Identify which cell holds the provided text, then report its (X, Y) central coordinate. 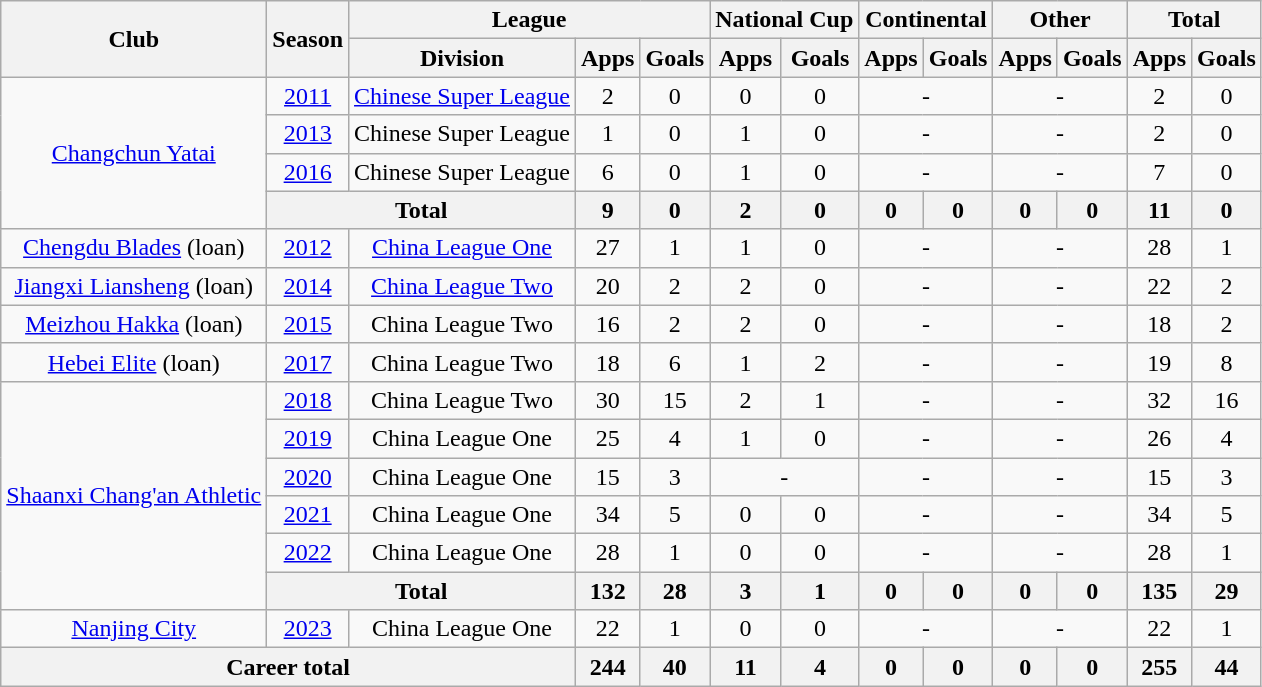
30 (608, 400)
8 (1227, 362)
Jiangxi Liansheng (loan) (134, 286)
2017 (308, 362)
26 (1159, 438)
2021 (308, 515)
2015 (308, 324)
Season (308, 39)
2023 (308, 629)
2018 (308, 400)
20 (608, 286)
2022 (308, 553)
Nanjing City (134, 629)
132 (608, 591)
Changchun Yatai (134, 153)
Division (462, 58)
2019 (308, 438)
2014 (308, 286)
44 (1227, 667)
2016 (308, 172)
29 (1227, 591)
Chengdu Blades (loan) (134, 248)
7 (1159, 172)
2011 (308, 96)
19 (1159, 362)
2012 (308, 248)
Club (134, 39)
135 (1159, 591)
Continental (926, 20)
9 (608, 210)
244 (608, 667)
Other (1060, 20)
40 (675, 667)
25 (608, 438)
League (530, 20)
2013 (308, 134)
National Cup (784, 20)
Meizhou Hakka (loan) (134, 324)
Shaanxi Chang'an Athletic (134, 495)
27 (608, 248)
255 (1159, 667)
32 (1159, 400)
2020 (308, 477)
Hebei Elite (loan) (134, 362)
Career total (288, 667)
